Locate the cell with the specified text and output its (x, y) center coordinate. 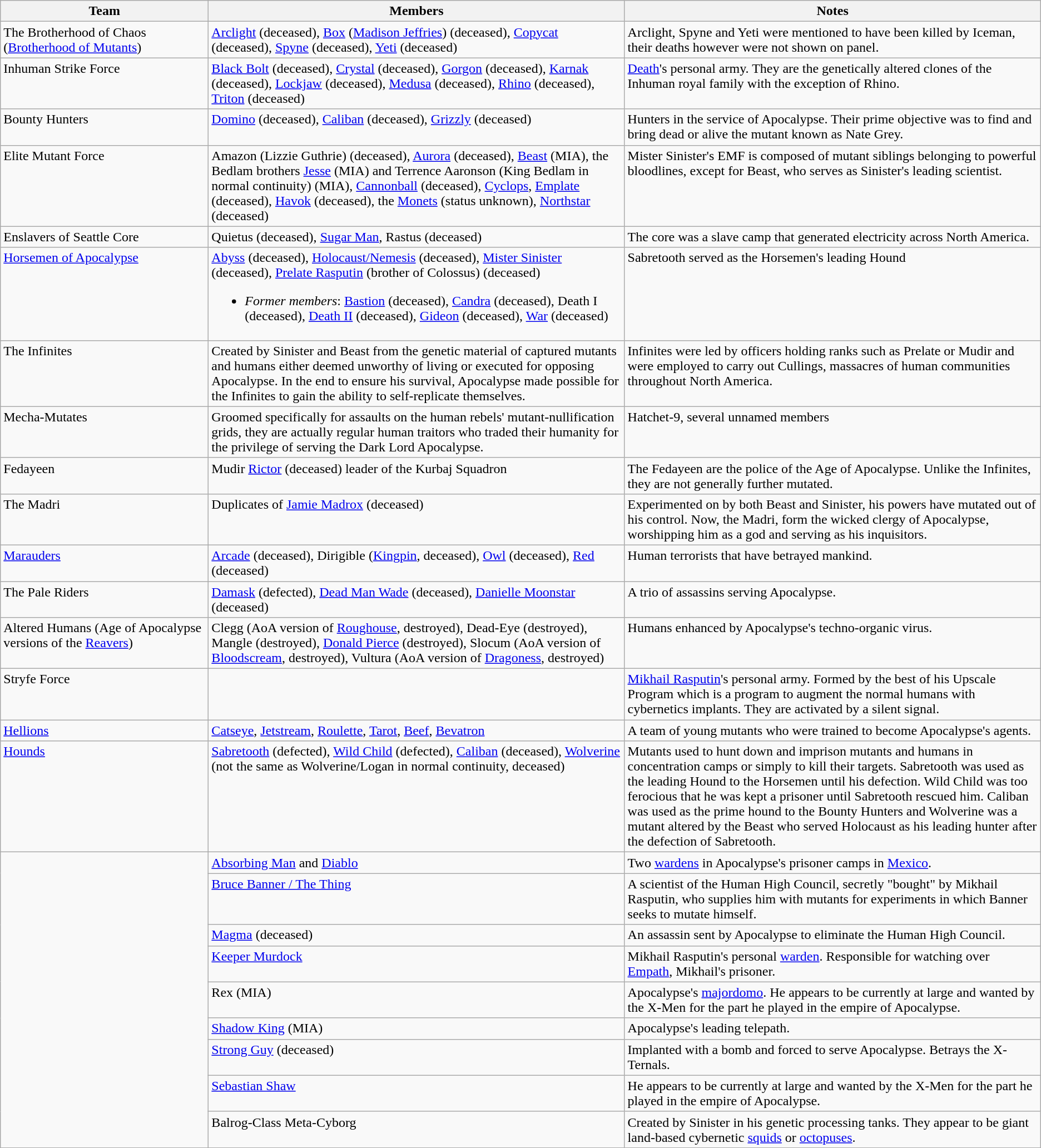
Arclight, Spyne and Yeti were mentioned to have been killed by Iceman, their deaths however were not shown on panel. (832, 40)
Hellions (105, 730)
Balrog-Class Meta-Cyborg (417, 1130)
Apocalypse's leading telepath. (832, 1028)
Hunters in the service of Apocalypse. Their prime objective was to find and bring dead or alive the mutant known as Nate Grey. (832, 127)
Shadow King (MIA) (417, 1028)
Apocalypse's majordomo. He appears to be currently at large and wanted by the X-Men for the part he played in the empire of Apocalypse. (832, 1000)
Two wardens in Apocalypse's prisoner camps in Mexico. (832, 863)
Stryfe Force (105, 694)
Elite Mutant Force (105, 186)
The Fedayeen are the police of the Age of Apocalypse. Unlike the Infinites, they are not generally further mutated. (832, 476)
Arcade (deceased), Dirigible (Kingpin, deceased), Owl (deceased), Red (deceased) (417, 563)
Enslavers of Seattle Core (105, 237)
Inhuman Strike Force (105, 83)
Hounds (105, 797)
A team of young mutants who were trained to become Apocalypse's agents. (832, 730)
Implanted with a bomb and forced to serve Apocalypse. Betrays the X-Ternals. (832, 1057)
Magma (deceased) (417, 935)
The core was a slave camp that generated electricity across North America. (832, 237)
Sabretooth served as the Horsemen's leading Hound (832, 294)
Catseye, Jetstream, Roulette, Tarot, Beef, Bevatron (417, 730)
Mister Sinister's EMF is composed of mutant siblings belonging to powerful bloodlines, except for Beast, who serves as Sinister's leading scientist. (832, 186)
Created by Sinister in his genetic processing tanks. They appear to be giant land-based cybernetic squids or octopuses. (832, 1130)
Notes (832, 11)
Fedayeen (105, 476)
An assassin sent by Apocalypse to eliminate the Human High Council. (832, 935)
Mecha-Mutates (105, 432)
Altered Humans (Age of Apocalypse versions of the Reavers) (105, 643)
Arclight (deceased), Box (Madison Jeffries) (deceased), Copycat (deceased), Spyne (deceased), Yeti (deceased) (417, 40)
Humans enhanced by Apocalypse's techno-organic virus. (832, 643)
Mudir Rictor (deceased) leader of the Kurbaj Squadron (417, 476)
The Pale Riders (105, 599)
Team (105, 11)
Duplicates of Jamie Madrox (deceased) (417, 519)
Members (417, 11)
Rex (MIA) (417, 1000)
Damask (defected), Dead Man Wade (deceased), Danielle Moonstar (deceased) (417, 599)
Horsemen of Apocalypse (105, 294)
Bounty Hunters (105, 127)
Strong Guy (deceased) (417, 1057)
Death's personal army. They are the genetically altered clones of the Inhuman royal family with the exception of Rhino. (832, 83)
Sebastian Shaw (417, 1093)
Mikhail Rasputin's personal warden. Responsible for watching over Empath, Mikhail's prisoner. (832, 964)
Absorbing Man and Diablo (417, 863)
Bruce Banner / The Thing (417, 899)
A trio of assassins serving Apocalypse. (832, 599)
The Madri (105, 519)
Quietus (deceased), Sugar Man, Rastus (deceased) (417, 237)
Sabretooth (defected), Wild Child (defected), Caliban (deceased), Wolverine (not the same as Wolverine/Logan in normal continuity, deceased) (417, 797)
Domino (deceased), Caliban (deceased), Grizzly (deceased) (417, 127)
He appears to be currently at large and wanted by the X-Men for the part he played in the empire of Apocalypse. (832, 1093)
Keeper Murdock (417, 964)
Marauders (105, 563)
Human terrorists that have betrayed mankind. (832, 563)
The Infinites (105, 374)
Hatchet-9, several unnamed members (832, 432)
The Brotherhood of Chaos (Brotherhood of Mutants) (105, 40)
